Determine the [X, Y] coordinate at the center of the cell enclosing the given text.  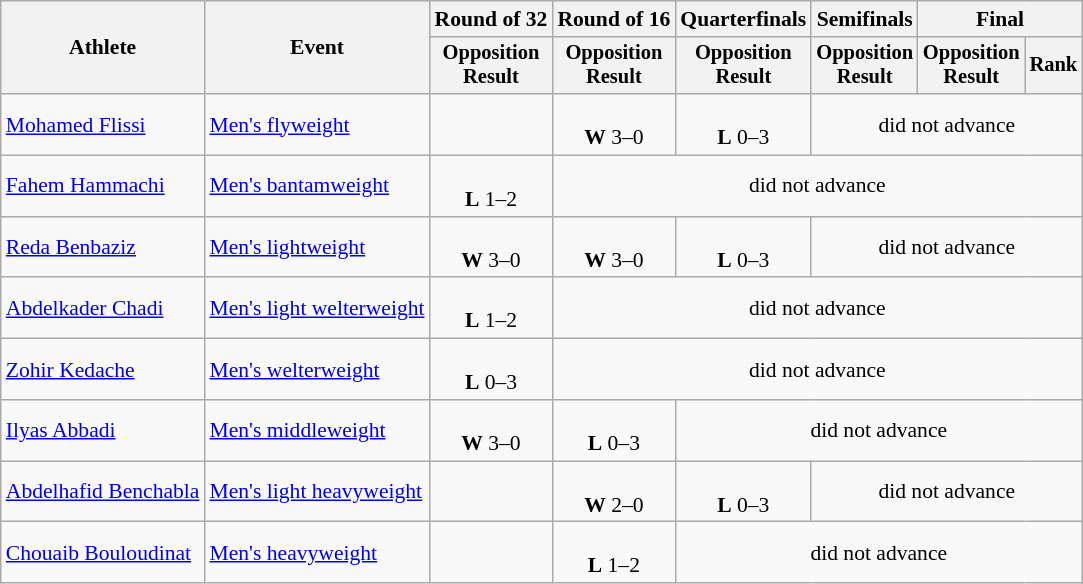
Men's bantamweight [316, 186]
W 2–0 [614, 492]
Athlete [103, 48]
Men's lightweight [316, 248]
Men's flyweight [316, 124]
Men's light heavyweight [316, 492]
Round of 16 [614, 19]
Mohamed Flissi [103, 124]
Fahem Hammachi [103, 186]
Round of 32 [492, 19]
Abdelhafid Benchabla [103, 492]
Men's welterweight [316, 370]
Ilyas Abbadi [103, 430]
Men's heavyweight [316, 552]
Final [1000, 19]
Zohir Kedache [103, 370]
Semifinals [864, 19]
Event [316, 48]
Reda Benbaziz [103, 248]
Chouaib Bouloudinat [103, 552]
Rank [1054, 66]
Men's middleweight [316, 430]
Men's light welterweight [316, 308]
Abdelkader Chadi [103, 308]
Quarterfinals [743, 19]
